Detect which cell encompasses the target text, then output its (x, y) center coordinate. 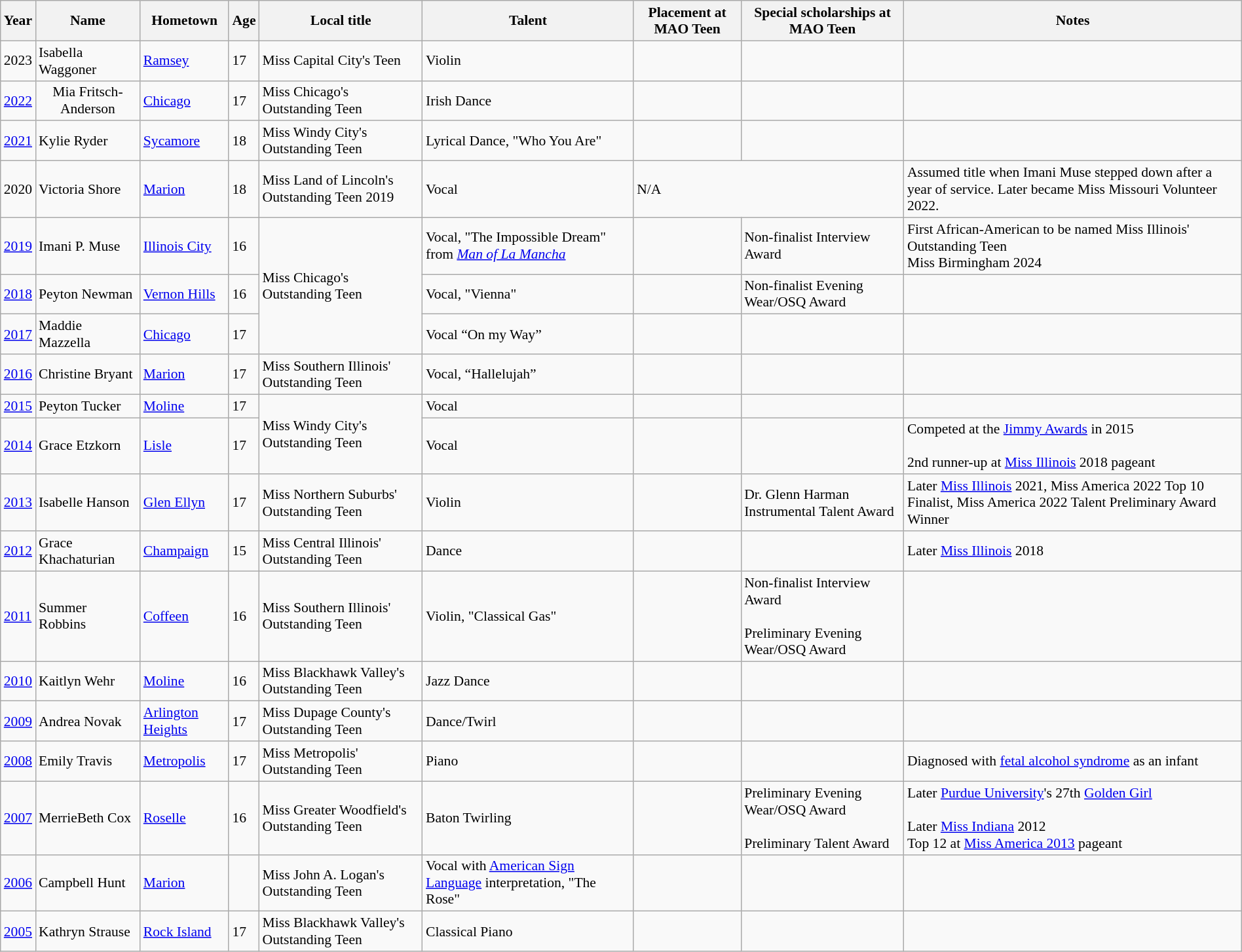
Christine Bryant (88, 375)
2021 (18, 141)
Year (18, 21)
2006 (18, 883)
Irish Dance (528, 101)
First African-American to be named Miss Illinois' Outstanding TeenMiss Birmingham 2024 (1073, 246)
Vocal “On my Way” (528, 334)
Kathryn Strause (88, 931)
Miss John A. Logan's Outstanding Teen (341, 883)
2014 (18, 447)
Miss Land of Lincoln's Outstanding Teen 2019 (341, 190)
Hometown (185, 21)
Miss Northern Suburbs' Outstanding Teen (341, 503)
Miss Greater Woodfield's Outstanding Teen (341, 818)
N/A (769, 190)
Vernon Hills (185, 295)
Miss Metropolis' Outstanding Teen (341, 761)
Emily Travis (88, 761)
Roselle (185, 818)
Non-finalist Evening Wear/OSQ Award (823, 295)
2007 (18, 818)
Vocal, "The Impossible Dream" from Man of La Mancha (528, 246)
Isabelle Hanson (88, 503)
2023 (18, 60)
Isabella Waggoner (88, 60)
Mia Fritsch-Anderson (88, 101)
Non-finalist Interview AwardPreliminary Evening Wear/OSQ Award (823, 616)
Lyrical Dance, "Who You Are" (528, 141)
MerrieBeth Cox (88, 818)
Placement at MAO Teen (687, 21)
2005 (18, 931)
2013 (18, 503)
Vocal, “Hallelujah” (528, 375)
Piano (528, 761)
Violin, "Classical Gas" (528, 616)
2009 (18, 722)
Preliminary Evening Wear/OSQ AwardPreliminary Talent Award (823, 818)
Later Miss Illinois 2018 (1073, 551)
Sycamore (185, 141)
Grace Khachaturian (88, 551)
Summer Robbins (88, 616)
Imani P. Muse (88, 246)
Local title (341, 21)
Coffeen (185, 616)
Age (244, 21)
Classical Piano (528, 931)
Maddie Mazzella (88, 334)
Dance (528, 551)
Kaitlyn Wehr (88, 681)
Special scholarships at MAO Teen (823, 21)
Non-finalist Interview Award (823, 246)
Metropolis (185, 761)
Rock Island (185, 931)
Andrea Novak (88, 722)
Illinois City (185, 246)
2015 (18, 406)
Talent (528, 21)
Campbell Hunt (88, 883)
Peyton Tucker (88, 406)
Kylie Ryder (88, 141)
15 (244, 551)
Miss Capital City's Teen (341, 60)
Diagnosed with fetal alcohol syndrome as an infant (1073, 761)
2008 (18, 761)
Dance/Twirl (528, 722)
Glen Ellyn (185, 503)
Baton Twirling (528, 818)
2011 (18, 616)
2017 (18, 334)
Vocal, "Vienna" (528, 295)
Name (88, 21)
Peyton Newman (88, 295)
Jazz Dance (528, 681)
2020 (18, 190)
Ramsey (185, 60)
Later Purdue University's 27th Golden GirlLater Miss Indiana 2012Top 12 at Miss America 2013 pageant (1073, 818)
2018 (18, 295)
2010 (18, 681)
2022 (18, 101)
Arlington Heights (185, 722)
2019 (18, 246)
2012 (18, 551)
Lisle (185, 447)
Competed at the Jimmy Awards in 20152nd runner-up at Miss Illinois 2018 pageant (1073, 447)
Victoria Shore (88, 190)
Dr. Glenn Harman Instrumental Talent Award (823, 503)
Later Miss Illinois 2021, Miss America 2022 Top 10 Finalist, Miss America 2022 Talent Preliminary Award Winner (1073, 503)
Assumed title when Imani Muse stepped down after a year of service. Later became Miss Missouri Volunteer 2022. (1073, 190)
2016 (18, 375)
Grace Etzkorn (88, 447)
Vocal with American Sign Language interpretation, "The Rose" (528, 883)
Notes (1073, 21)
Miss Central Illinois' Outstanding Teen (341, 551)
Miss Dupage County's Outstanding Teen (341, 722)
Champaign (185, 551)
